For the text-containing cell, return its midpoint in [x, y] coordinate format. 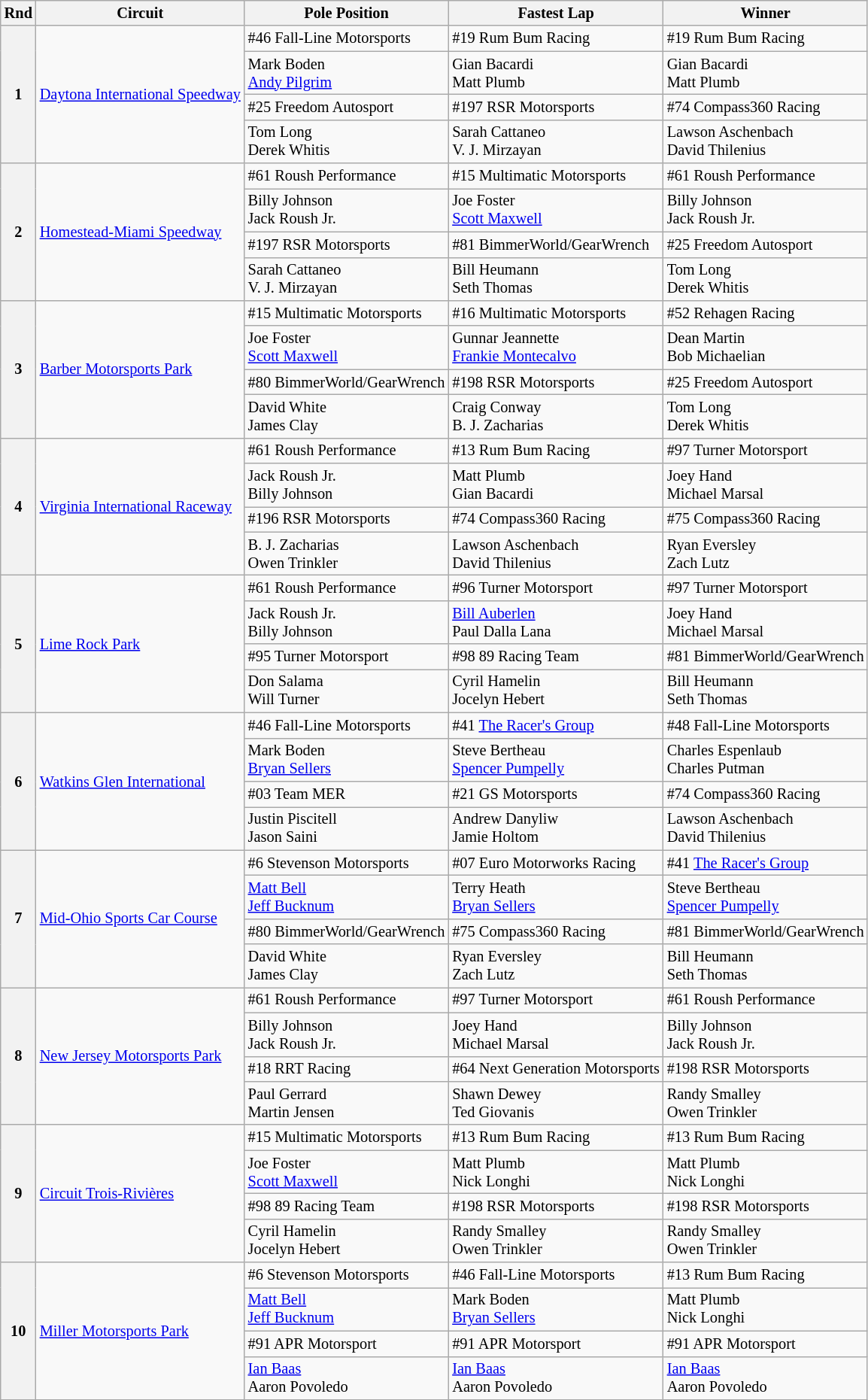
#52 Rehagen Racing [766, 313]
New Jersey Motorsports Park [140, 1056]
2 [18, 232]
Don Salama Will Turner [347, 691]
Charles Espenlaub Charles Putman [766, 760]
Virginia International Raceway [140, 507]
Gunnar Jeannette Frankie Montecalvo [555, 348]
Bill Auberlen Paul Dalla Lana [555, 622]
Pole Position [347, 13]
Dean Martin Bob Michaelian [766, 348]
Barber Motorsports Park [140, 369]
Lime Rock Park [140, 644]
Mark Boden Andy Pilgrim [347, 73]
3 [18, 369]
Terry Heath Bryan Sellers [555, 897]
#16 Multimatic Motorsports [555, 313]
Winner [766, 13]
#18 RRT Racing [347, 1069]
8 [18, 1056]
10 [18, 1332]
Paul Gerrard Martin Jensen [347, 1103]
#48 Fall-Line Motorsports [766, 725]
1 [18, 95]
Rnd [18, 13]
Circuit [140, 13]
#96 Turner Motorsport [555, 588]
Miller Motorsports Park [140, 1332]
5 [18, 644]
Craig Conway B. J. Zacharias [555, 416]
B. J. Zacharias Owen Trinkler [347, 554]
#64 Next Generation Motorsports [555, 1069]
Fastest Lap [555, 13]
#07 Euro Motorworks Racing [555, 863]
Andrew Danyliw Jamie Holtom [555, 828]
Daytona International Speedway [140, 95]
7 [18, 919]
#03 Team MER [347, 794]
9 [18, 1193]
#196 RSR Motorsports [347, 519]
Matt Plumb Gian Bacardi [555, 485]
4 [18, 507]
#21 GS Motorsports [555, 794]
6 [18, 781]
Justin Piscitell Jason Saini [347, 828]
Mid-Ohio Sports Car Course [140, 919]
Homestead-Miami Speedway [140, 232]
Shawn Dewey Ted Giovanis [555, 1103]
Watkins Glen International [140, 781]
#95 Turner Motorsport [347, 657]
Circuit Trois-Rivières [140, 1193]
